Search for the cell housing the specified text and yield its (x, y) center coordinate. 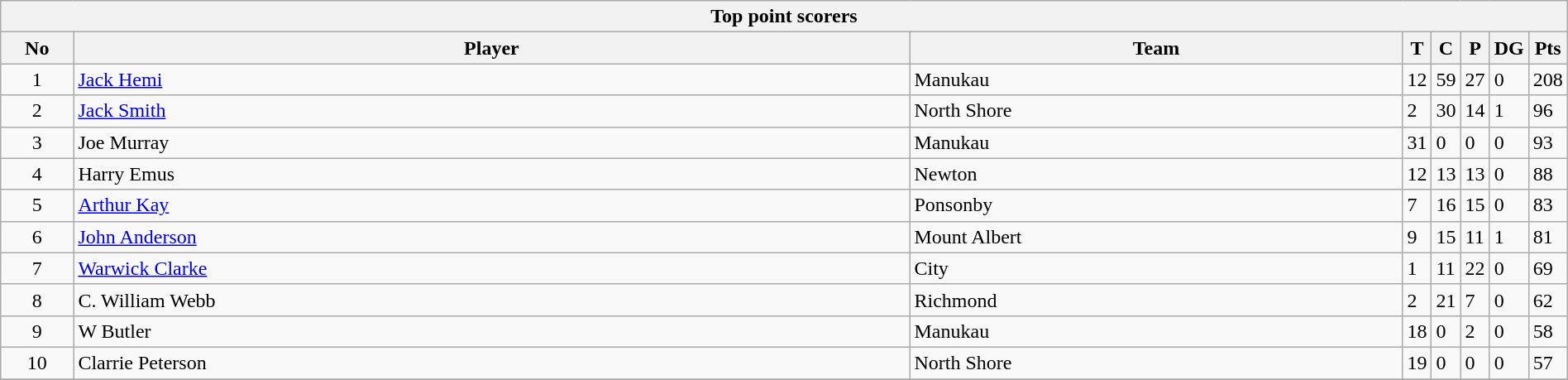
208 (1548, 79)
Jack Smith (491, 111)
C. William Webb (491, 300)
14 (1475, 111)
Richmond (1156, 300)
22 (1475, 268)
81 (1548, 237)
Top point scorers (784, 17)
58 (1548, 331)
City (1156, 268)
Team (1156, 48)
19 (1417, 363)
P (1475, 48)
Ponsonby (1156, 205)
62 (1548, 300)
John Anderson (491, 237)
10 (37, 363)
21 (1446, 300)
59 (1446, 79)
16 (1446, 205)
T (1417, 48)
Mount Albert (1156, 237)
Harry Emus (491, 174)
Pts (1548, 48)
Joe Murray (491, 142)
5 (37, 205)
Newton (1156, 174)
31 (1417, 142)
3 (37, 142)
30 (1446, 111)
27 (1475, 79)
93 (1548, 142)
Player (491, 48)
83 (1548, 205)
DG (1508, 48)
8 (37, 300)
69 (1548, 268)
6 (37, 237)
Arthur Kay (491, 205)
18 (1417, 331)
96 (1548, 111)
No (37, 48)
57 (1548, 363)
C (1446, 48)
Warwick Clarke (491, 268)
Jack Hemi (491, 79)
88 (1548, 174)
W Butler (491, 331)
Clarrie Peterson (491, 363)
4 (37, 174)
